Output the [x, y] coordinate of the center of the cell containing the given text.  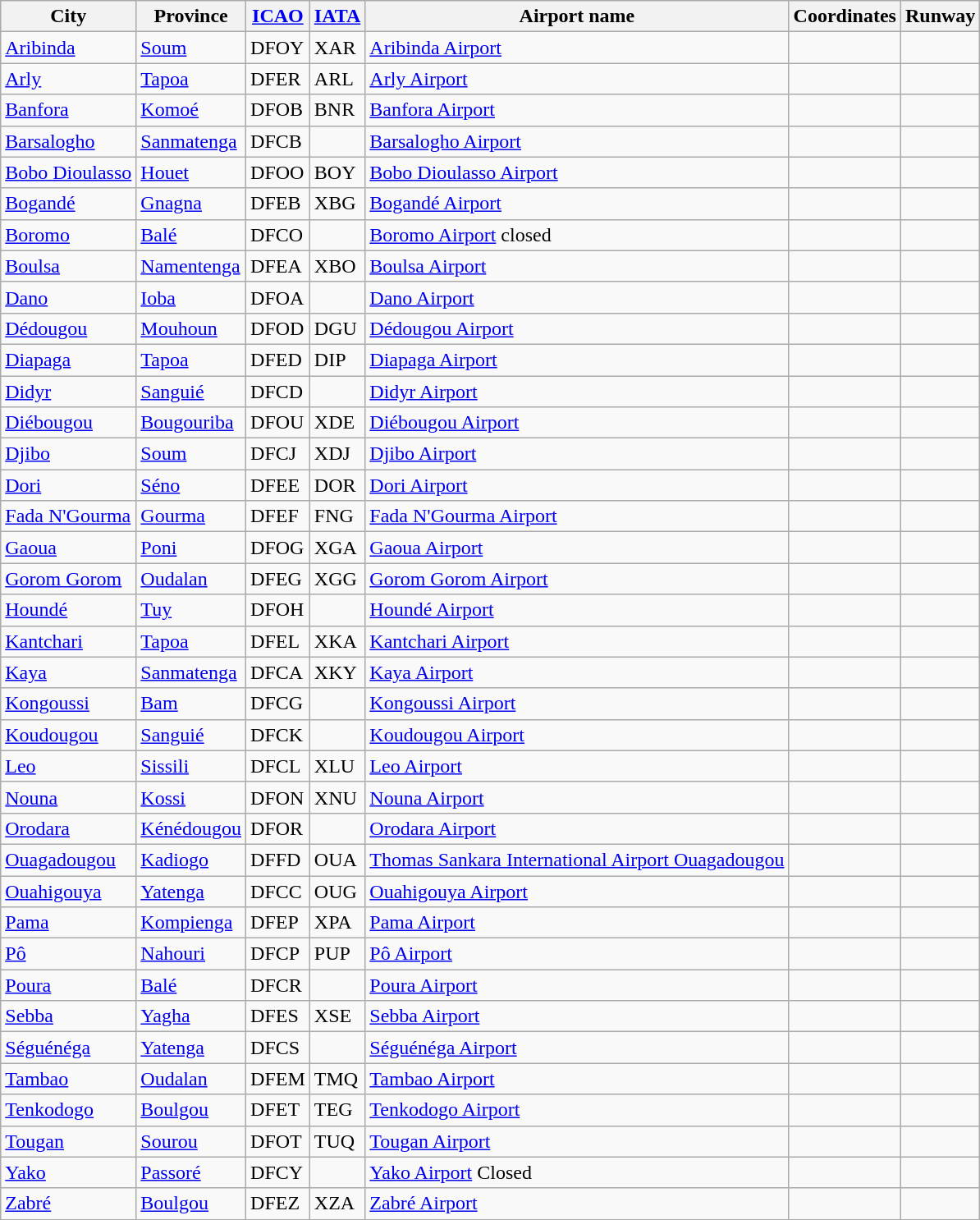
Kaya [69, 672]
OUG [337, 891]
DFCA [278, 672]
City [69, 16]
Djibo Airport [577, 454]
Gaoua [69, 548]
DFOU [278, 423]
Didyr Airport [577, 392]
Tuy [191, 610]
Namentenga [191, 266]
Orodara [69, 828]
DFEP [278, 923]
DFOH [278, 610]
DFCJ [278, 454]
Dori [69, 485]
DFEG [278, 579]
IATA [337, 16]
Didyr [69, 392]
DFOY [278, 48]
Barsalogho Airport [577, 141]
Djibo [69, 454]
Pô [69, 954]
Kantchari Airport [577, 641]
Nahouri [191, 954]
Ouahigouya [69, 891]
DFET [278, 1110]
XBG [337, 204]
Bam [191, 704]
DFOR [278, 828]
Gourma [191, 516]
Gaoua Airport [577, 548]
Séno [191, 485]
Kénédougou [191, 828]
DFEB [278, 204]
DFER [278, 79]
Sourou [191, 1141]
Leo Airport [577, 766]
XGA [337, 548]
Airport name [577, 16]
Houndé Airport [577, 610]
Runway [940, 16]
Aribinda Airport [577, 48]
Nouna [69, 797]
DFOB [278, 110]
Diébougou [69, 423]
Fada N'Gourma Airport [577, 516]
Kongoussi Airport [577, 704]
DFEE [278, 485]
TMQ [337, 1079]
Kaya Airport [577, 672]
Houet [191, 172]
PUP [337, 954]
XBO [337, 266]
DFOA [278, 297]
Ioba [191, 297]
ARL [337, 79]
Arly Airport [577, 79]
Boromo Airport closed [577, 235]
Orodara Airport [577, 828]
Yagha [191, 1016]
Bobo Dioulasso [69, 172]
Tenkodogo Airport [577, 1110]
Dano [69, 297]
DFEA [278, 266]
Tougan [69, 1141]
Dédougou Airport [577, 328]
Kongoussi [69, 704]
Kantchari [69, 641]
Boromo [69, 235]
XSE [337, 1016]
Aribinda [69, 48]
DFOT [278, 1141]
Tambao [69, 1079]
Poni [191, 548]
Mouhoun [191, 328]
DFCG [278, 704]
Fada N'Gourma [69, 516]
Séguénéga Airport [577, 1048]
Diapaga [69, 360]
TUQ [337, 1141]
DFEF [278, 516]
Banfora [69, 110]
BOY [337, 172]
Bougouriba [191, 423]
BNR [337, 110]
DFOD [278, 328]
Banfora Airport [577, 110]
Bogandé [69, 204]
XKY [337, 672]
XPA [337, 923]
Zabré [69, 1204]
Bogandé Airport [577, 204]
Poura [69, 985]
DFON [278, 797]
Houndé [69, 610]
DFOG [278, 548]
Zabré Airport [577, 1204]
Sissili [191, 766]
Diébougou Airport [577, 423]
XKA [337, 641]
Komoé [191, 110]
DFCP [278, 954]
FNG [337, 516]
DFCC [278, 891]
XLU [337, 766]
XZA [337, 1204]
Boulsa [69, 266]
Ouahigouya Airport [577, 891]
Diapaga Airport [577, 360]
Gorom Gorom Airport [577, 579]
Nouna Airport [577, 797]
DFEL [278, 641]
XDE [337, 423]
Pama Airport [577, 923]
XAR [337, 48]
TEG [337, 1110]
XGG [337, 579]
Passoré [191, 1172]
Gnagna [191, 204]
DIP [337, 360]
Bobo Dioulasso Airport [577, 172]
Pô Airport [577, 954]
Boulsa Airport [577, 266]
DFCO [278, 235]
Dédougou [69, 328]
DFES [278, 1016]
DOR [337, 485]
DFCR [278, 985]
XDJ [337, 454]
Koudougou Airport [577, 735]
Koudougou [69, 735]
Tambao Airport [577, 1079]
DFCS [278, 1048]
Gorom Gorom [69, 579]
DFCD [278, 392]
DFFD [278, 860]
DFCY [278, 1172]
DFCL [278, 766]
DFEM [278, 1079]
Sebba [69, 1016]
Barsalogho [69, 141]
Arly [69, 79]
Dano Airport [577, 297]
Yako Airport Closed [577, 1172]
Kadiogo [191, 860]
Poura Airport [577, 985]
DGU [337, 328]
DFEZ [278, 1204]
DFCB [278, 141]
Tougan Airport [577, 1141]
DFOO [278, 172]
Province [191, 16]
Ouagadougou [69, 860]
Yako [69, 1172]
Kompienga [191, 923]
DFED [278, 360]
Leo [69, 766]
Kossi [191, 797]
Dori Airport [577, 485]
Tenkodogo [69, 1110]
XNU [337, 797]
Sebba Airport [577, 1016]
DFCK [278, 735]
ICAO [278, 16]
Coordinates [845, 16]
OUA [337, 860]
Thomas Sankara International Airport Ouagadougou [577, 860]
Pama [69, 923]
Séguénéga [69, 1048]
